Return (X, Y) of the center of cell containing provided text 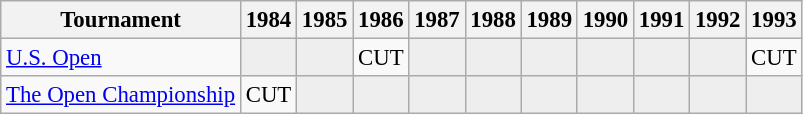
1989 (549, 20)
1988 (493, 20)
1992 (718, 20)
1990 (605, 20)
1986 (381, 20)
U.S. Open (121, 58)
1993 (774, 20)
1987 (437, 20)
1984 (268, 20)
Tournament (121, 20)
The Open Championship (121, 95)
1985 (325, 20)
1991 (661, 20)
